Scan for the cell matching the given text and deliver its (X, Y) coordinate at center. 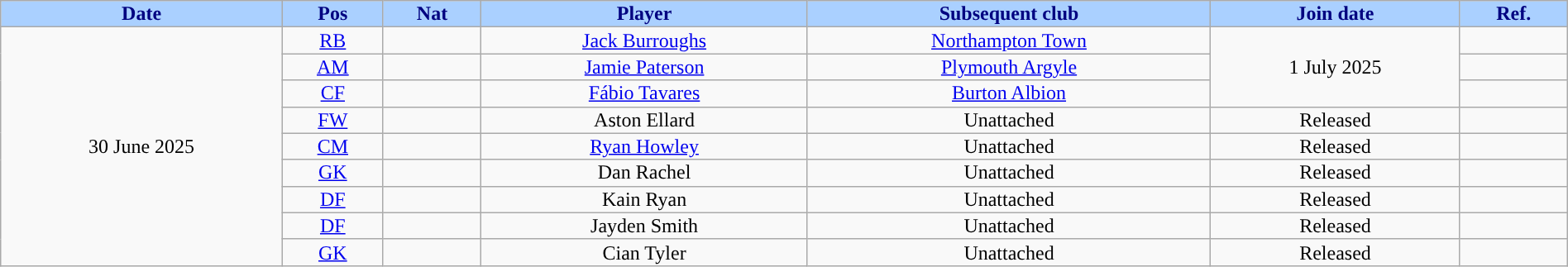
Nat (432, 14)
Cian Tyler (645, 252)
Pos (332, 14)
CM (332, 146)
1 July 2025 (1336, 67)
Jayden Smith (645, 226)
Burton Albion (1009, 93)
Fábio Tavares (645, 93)
Jamie Paterson (645, 67)
Jack Burroughs (645, 41)
Ref. (1513, 14)
Subsequent club (1009, 14)
Dan Rachel (645, 173)
30 June 2025 (142, 147)
Northampton Town (1009, 41)
Player (645, 14)
FW (332, 120)
Ryan Howley (645, 146)
Join date (1336, 14)
Date (142, 14)
Plymouth Argyle (1009, 67)
Aston Ellard (645, 120)
Kain Ryan (645, 199)
RB (332, 41)
CF (332, 93)
AM (332, 67)
